Scan for the cell matching the given text and deliver its [X, Y] coordinate at center. 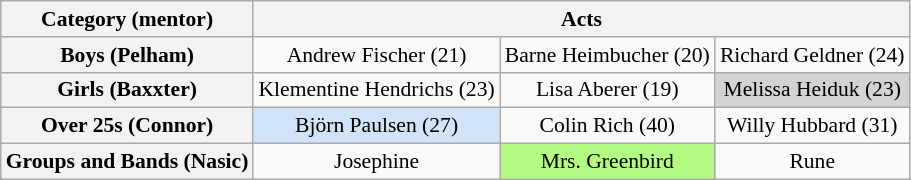
Björn Paulsen (27) [376, 126]
Category (mentor) [128, 19]
Boys (Pelham) [128, 55]
Over 25s (Connor) [128, 126]
Colin Rich (40) [608, 126]
Rune [812, 162]
Groups and Bands (Nasic) [128, 162]
Melissa Heiduk (23) [812, 90]
Barne Heimbucher (20) [608, 55]
Lisa Aberer (19) [608, 90]
Klementine Hendrichs (23) [376, 90]
Richard Geldner (24) [812, 55]
Willy Hubbard (31) [812, 126]
Acts [581, 19]
Andrew Fischer (21) [376, 55]
Mrs. Greenbird [608, 162]
Girls (Baxxter) [128, 90]
Josephine [376, 162]
